Capture the cell that displays the provided text and extract its (X, Y) central coordinate. 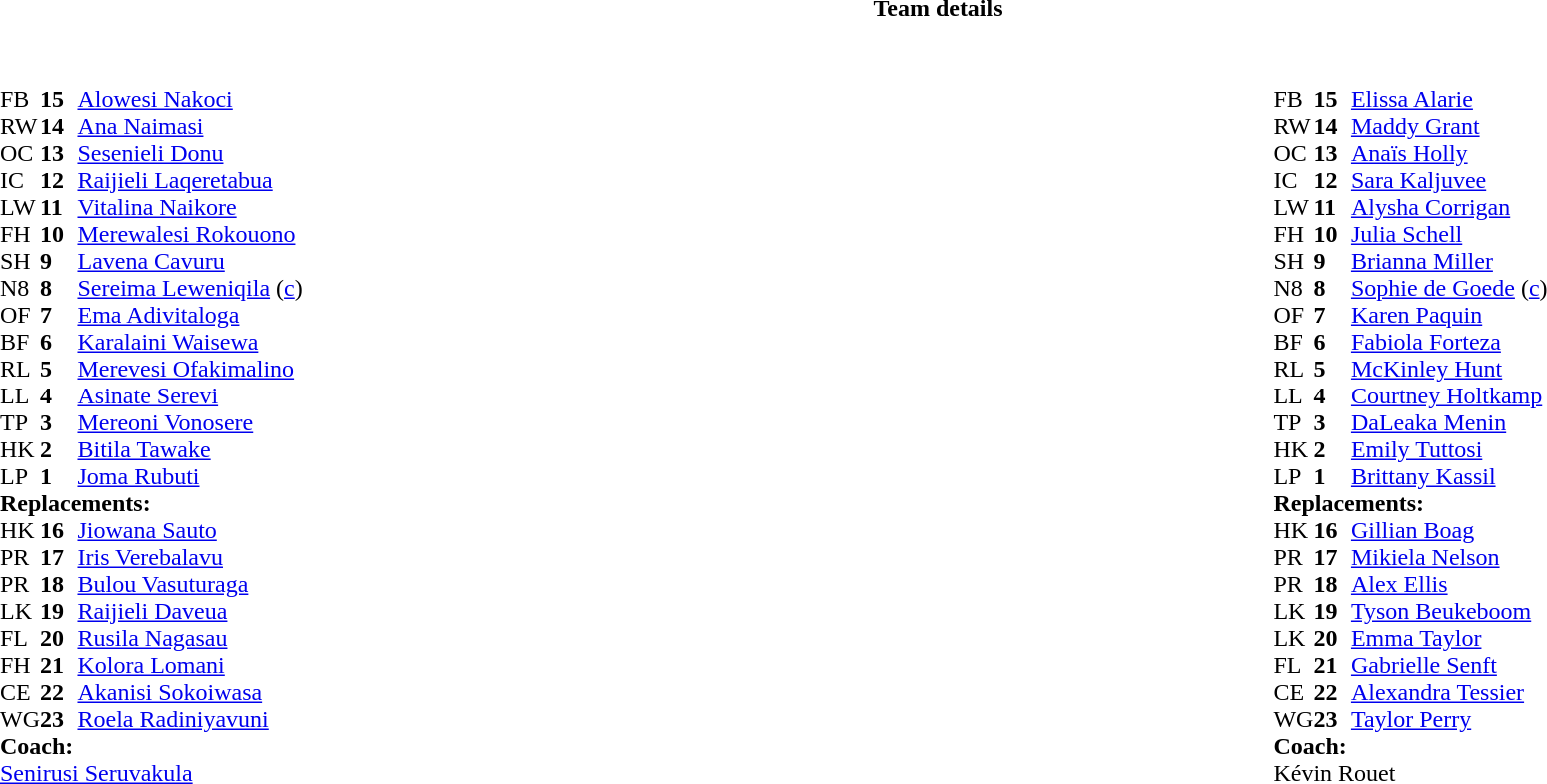
Merevesi Ofakimalino (190, 370)
Iris Verebalavu (190, 557)
Mereoni Vonosere (190, 423)
Lavena Cavuru (190, 262)
Roela Radiniyavuni (190, 719)
Sesenieli Donu (190, 154)
Sereima Leweniqila (c) (190, 288)
Bitila Tawake (190, 449)
Karalaini Waisewa (190, 342)
Bulou Vasuturaga (190, 585)
Kolora Lomani (190, 665)
Raijieli Daveua (190, 611)
Raijieli Laqeretabua (190, 180)
Joma Rubuti (190, 477)
Akanisi Sokoiwasa (190, 693)
Vitalina Naikore (190, 208)
Alowesi Nakoci (190, 100)
Jiowana Sauto (190, 531)
Ana Naimasi (190, 126)
Merewalesi Rokouono (190, 234)
Ema Adivitaloga (190, 316)
Rusila Nagasau (190, 639)
Asinate Serevi (190, 395)
